Find where the given text appears and provide that cell's center as (x, y) coordinate. 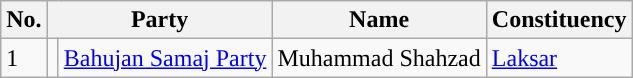
No. (24, 20)
Name (379, 20)
Muhammad Shahzad (379, 58)
Bahujan Samaj Party (165, 58)
Party (160, 20)
1 (24, 58)
Laksar (559, 58)
Constituency (559, 20)
